Return (x, y) of the center of cell containing provided text 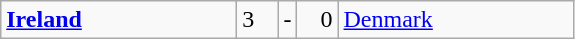
- (288, 20)
0 (318, 20)
3 (258, 20)
Ireland (119, 20)
Denmark (456, 20)
